Locate the cell with the specified text and output its (X, Y) center coordinate. 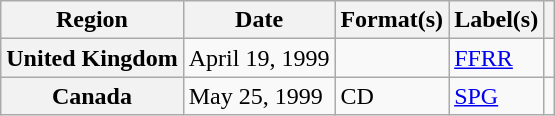
FFRR (496, 58)
United Kingdom (92, 58)
Canada (92, 96)
Region (92, 20)
Format(s) (392, 20)
Label(s) (496, 20)
SPG (496, 96)
CD (392, 96)
May 25, 1999 (259, 96)
Date (259, 20)
April 19, 1999 (259, 58)
